Capture the cell that displays the provided text and extract its (x, y) central coordinate. 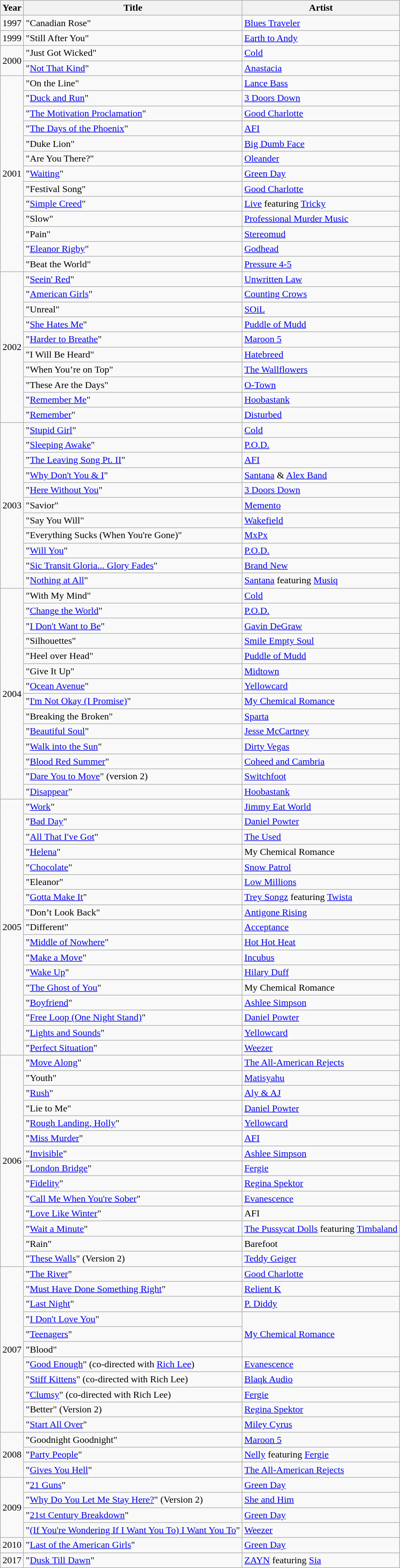
"Nothing at All" (133, 580)
"Why Don't You & I" (133, 475)
Professional Murder Music (321, 219)
"Start All Over" (133, 1425)
The Pussycat Dolls featuring Timbaland (321, 1229)
"Chocolate" (133, 867)
2006 (12, 1161)
2009 (12, 1507)
Unwritten Law (321, 279)
"Walk into the Sun" (133, 746)
Godhead (321, 249)
"Just Got Wicked" (133, 53)
"The River" (133, 1274)
Nelly featuring Fergie (321, 1455)
"Beat the World" (133, 264)
Disturbed (321, 415)
Antigone Rising (321, 912)
2005 (12, 927)
"Fidelity" (133, 1184)
"Wake Up" (133, 972)
"Here Without You" (133, 490)
Year (12, 8)
"American Girls" (133, 294)
"Make a Move" (133, 957)
Dirty Vegas (321, 746)
"When You’re on Top" (133, 369)
Aly & AJ (321, 1093)
"Still After You" (133, 38)
"Rough Landing, Holly" (133, 1123)
Smile Empty Soul (321, 641)
1997 (12, 23)
"Last of the American Girls" (133, 1545)
Hatebreed (321, 354)
"Free Loop (One Night Stand)" (133, 1018)
"Bad Day" (133, 822)
Wakefield (321, 520)
"Stiff Kittens" (co-directed with Rich Lee) (133, 1379)
Hot Hot Heat (321, 942)
"Harder to Breathe" (133, 339)
Blaqk Audio (321, 1379)
"I Don't Love You" (133, 1319)
"Goodnight Goodnight" (133, 1440)
SOiL (321, 309)
Hilary Duff (321, 972)
Title (133, 8)
Relient K (321, 1289)
2001 (12, 173)
Blues Traveler (321, 23)
"All That I've Got" (133, 837)
"Not That Kind" (133, 68)
"Love Like Winter" (133, 1214)
"The Days of the Phoenix" (133, 128)
Earth to Andy (321, 38)
"Teenagers" (133, 1334)
2007 (12, 1349)
Anastacia (321, 68)
Santana & Alex Band (321, 475)
2008 (12, 1455)
Switchfoot (321, 776)
"Dare You to Move" (version 2) (133, 776)
"Beautiful Soul" (133, 731)
"Slow" (133, 219)
Artist (321, 8)
Matisyahu (321, 1078)
Lance Bass (321, 83)
"Blood Red Summer" (133, 761)
Stereomud (321, 234)
"Lights and Sounds" (133, 1033)
The Wallflowers (321, 369)
"Clumsy" (co-directed with Rich Lee) (133, 1394)
"Blood" (133, 1349)
"Gotta Make It" (133, 897)
"Duke Lion" (133, 143)
"She Hates Me" (133, 324)
"Rain" (133, 1244)
"Must Have Done Something Right" (133, 1289)
Oleander (321, 158)
2017 (12, 1560)
"Silhouettes" (133, 641)
"Change the World" (133, 611)
1999 (12, 38)
"I Don't Want to Be" (133, 626)
Big Dumb Face (321, 143)
"Ocean Avenue" (133, 686)
Santana featuring Musiq (321, 580)
"The Motivation Proclamation" (133, 113)
"Better" (Version 2) (133, 1410)
"Stupid Girl" (133, 430)
"Waiting" (133, 173)
"These Are the Days" (133, 384)
O-Town (321, 384)
"Move Along" (133, 1063)
"Sic Transit Gloria... Glory Fades" (133, 565)
Gavin DeGraw (321, 626)
Midtown (321, 671)
"Perfect Situation" (133, 1048)
"Rush" (133, 1093)
"Simple Creed" (133, 204)
"Canadian Rose" (133, 23)
"Gives You Hell" (133, 1470)
"On the Line" (133, 83)
"21 Guns" (133, 1485)
"Pain" (133, 234)
"These Walls" (Version 2) (133, 1259)
"Eleanor Rigby" (133, 249)
Miley Cyrus (321, 1425)
"Disappear" (133, 792)
Trey Songz featuring Twista (321, 897)
"Miss Murder" (133, 1138)
"Youth" (133, 1078)
P. Diddy (321, 1304)
"I Will Be Heard" (133, 354)
Brand New (321, 565)
"Will You" (133, 550)
"Say You Will" (133, 520)
"Middle of Nowhere" (133, 942)
"Seein' Red" (133, 279)
"Eleanor" (133, 882)
Pressure 4-5 (321, 264)
"Wait a Minute" (133, 1229)
"Party People" (133, 1455)
Jimmy Eat World (321, 807)
She and Him (321, 1500)
"The Ghost of You" (133, 988)
Counting Crows (321, 294)
"Give It Up" (133, 671)
"Remember" (133, 415)
"21st Century Breakdown" (133, 1515)
"Dusk Till Dawn" (133, 1560)
"With My Mind" (133, 596)
Barefoot (321, 1244)
"London Bridge" (133, 1168)
ZAYN featuring Sia (321, 1560)
"Why Do You Let Me Stay Here?" (Version 2) (133, 1500)
The Used (321, 837)
Jesse McCartney (321, 731)
Coheed and Cambria (321, 761)
MxPx (321, 535)
"Breaking the Broken" (133, 716)
"The Leaving Song Pt. II" (133, 460)
"Helena" (133, 852)
"Last Night" (133, 1304)
"Duck and Run" (133, 98)
"Good Enough" (co-directed with Rich Lee) (133, 1364)
Live featuring Tricky (321, 204)
"Heel over Head" (133, 656)
"Don’t Look Back" (133, 912)
Memento (321, 505)
Incubus (321, 957)
Sparta (321, 716)
"Lie to Me" (133, 1108)
"(If You're Wondering If I Want You To) I Want You To" (133, 1530)
"Savior" (133, 505)
2010 (12, 1545)
Snow Patrol (321, 867)
2003 (12, 505)
"Sleeping Awake" (133, 445)
2000 (12, 61)
"Invisible" (133, 1153)
2004 (12, 694)
"Boyfriend" (133, 1003)
2002 (12, 347)
"Everything Sucks (When You're Gone)" (133, 535)
Low Millions (321, 882)
"Are You There?" (133, 158)
"Different" (133, 927)
"Remember Me" (133, 400)
Teddy Geiger (321, 1259)
"Call Me When You're Sober" (133, 1199)
"I'm Not Okay (I Promise)" (133, 701)
"Unreal" (133, 309)
"Festival Song" (133, 189)
Acceptance (321, 927)
"Work" (133, 807)
